For the text-containing cell, return its midpoint in (X, Y) coordinate format. 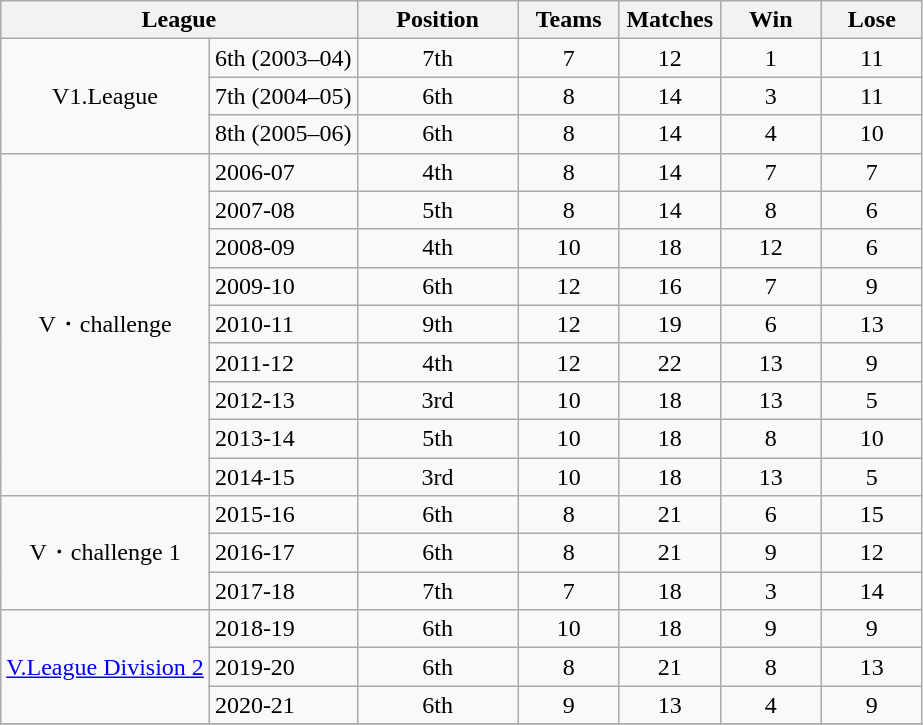
2017-18 (283, 591)
8th (2005–06) (283, 134)
2007-08 (283, 210)
2006-07 (283, 172)
1 (770, 58)
2016-17 (283, 553)
2018-19 (283, 629)
Position (438, 20)
2009-10 (283, 286)
2015-16 (283, 515)
2012-13 (283, 400)
6th (2003–04) (283, 58)
2011-12 (283, 362)
2013-14 (283, 438)
2010-11 (283, 324)
V.League Division 2 (106, 667)
2019-20 (283, 667)
2008-09 (283, 248)
Teams (568, 20)
Matches (670, 20)
9th (438, 324)
Win (770, 20)
15 (872, 515)
V・challenge (106, 324)
V1.League (106, 96)
2020-21 (283, 705)
League (179, 20)
22 (670, 362)
7th (2004–05) (283, 96)
2014-15 (283, 477)
16 (670, 286)
Lose (872, 20)
V・challenge 1 (106, 553)
19 (670, 324)
